Identify which cell holds the provided text, then report its (x, y) central coordinate. 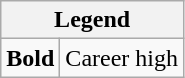
Career high (122, 58)
Legend (92, 20)
Bold (30, 58)
